Extract the [x, y] coordinate from the center of the cell holding the provided text.  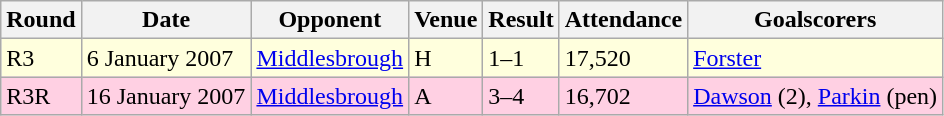
R3R [41, 96]
Forster [816, 58]
1–1 [521, 58]
Result [521, 20]
Venue [446, 20]
16,702 [623, 96]
16 January 2007 [166, 96]
6 January 2007 [166, 58]
H [446, 58]
Dawson (2), Parkin (pen) [816, 96]
Date [166, 20]
R3 [41, 58]
Round [41, 20]
A [446, 96]
Opponent [330, 20]
Attendance [623, 20]
17,520 [623, 58]
3–4 [521, 96]
Goalscorers [816, 20]
